Detect which cell encompasses the target text, then output its (X, Y) center coordinate. 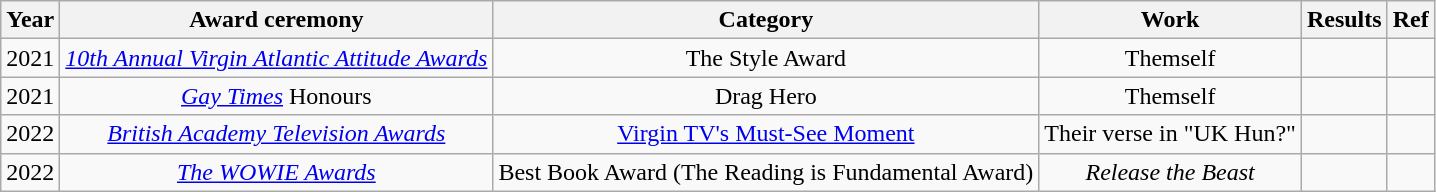
Drag Hero (766, 96)
Results (1344, 20)
Category (766, 20)
Work (1170, 20)
The WOWIE Awards (276, 172)
Release the Beast (1170, 172)
Best Book Award (The Reading is Fundamental Award) (766, 172)
Year (30, 20)
Virgin TV's Must-See Moment (766, 134)
10th Annual Virgin Atlantic Attitude Awards (276, 58)
The Style Award (766, 58)
British Academy Television Awards (276, 134)
Gay Times Honours (276, 96)
Award ceremony (276, 20)
Ref (1410, 20)
Their verse in "UK Hun?" (1170, 134)
